Determine the (x, y) coordinate at the center of the cell enclosing the given text.  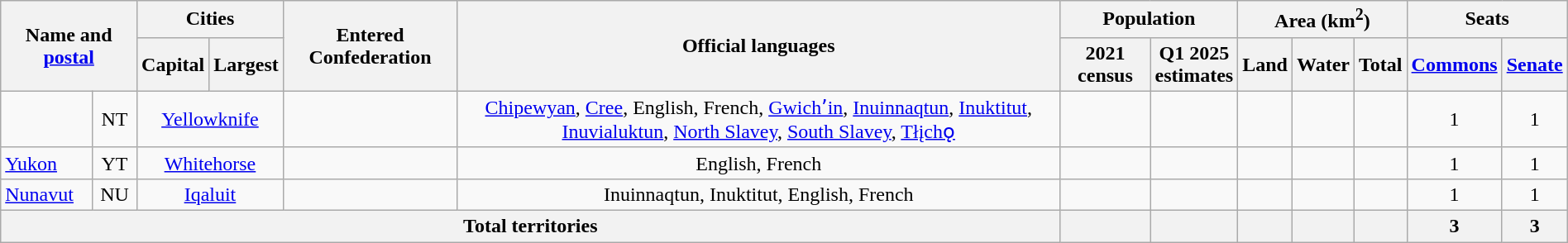
Chipewyan, Cree, English, French, Gwichʼin, Inuinnaqtun, Inuktitut, Inuvialuktun, North Slavey, South Slavey, Tłįchǫ (759, 119)
Iqaluit (210, 194)
Total territories (531, 226)
Yellowknife (210, 119)
Whitehorse (210, 163)
Q1 2025estimates (1194, 64)
English, French (759, 163)
NT (115, 119)
Total (1381, 64)
Cities (210, 20)
Inuinnaqtun, Inuktitut, English, French (759, 194)
Commons (1454, 64)
Land (1265, 64)
Area (km2) (1322, 20)
Entered Confederation (370, 46)
2021 census (1105, 64)
Largest (246, 64)
NU (115, 194)
Name and postal (69, 46)
Official languages (759, 46)
Senate (1535, 64)
Water (1323, 64)
Nunavut (46, 194)
YT (115, 163)
Population (1150, 20)
Seats (1487, 20)
Yukon (46, 163)
Capital (174, 64)
